For the text-containing cell, return its midpoint in [x, y] coordinate format. 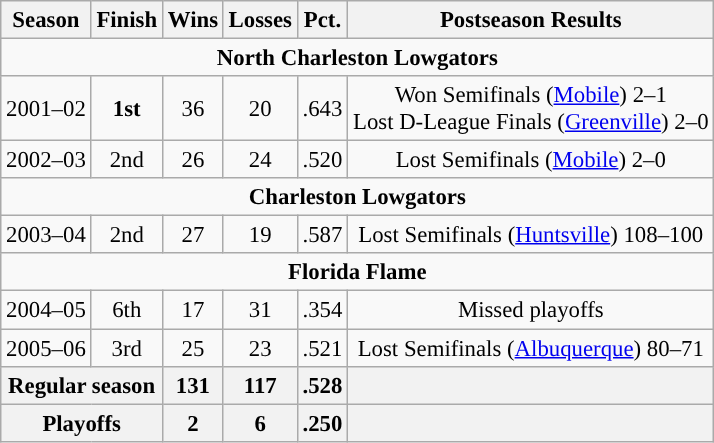
Postseason Results [531, 20]
.521 [322, 348]
19 [260, 235]
.250 [322, 423]
1st [126, 108]
23 [260, 348]
117 [260, 385]
Missed playoffs [531, 310]
20 [260, 108]
.643 [322, 108]
27 [192, 235]
Losses [260, 20]
.354 [322, 310]
.587 [322, 235]
Finish [126, 20]
Playoffs [82, 423]
2002–03 [46, 160]
2 [192, 423]
2003–04 [46, 235]
Won Semifinals (Mobile) 2–1 Lost D-League Finals (Greenville) 2–0 [531, 108]
Lost Semifinals (Mobile) 2–0 [531, 160]
17 [192, 310]
Florida Flame [358, 273]
Season [46, 20]
Regular season [82, 385]
North Charleston Lowgators [358, 58]
Pct. [322, 20]
.520 [322, 160]
31 [260, 310]
Lost Semifinals (Huntsville) 108–100 [531, 235]
25 [192, 348]
3rd [126, 348]
131 [192, 385]
6th [126, 310]
6 [260, 423]
36 [192, 108]
2004–05 [46, 310]
.528 [322, 385]
Charleston Lowgators [358, 197]
Lost Semifinals (Albuquerque) 80–71 [531, 348]
24 [260, 160]
2001–02 [46, 108]
2005–06 [46, 348]
26 [192, 160]
Wins [192, 20]
